Extract the (X, Y) coordinate from the center of the cell holding the provided text.  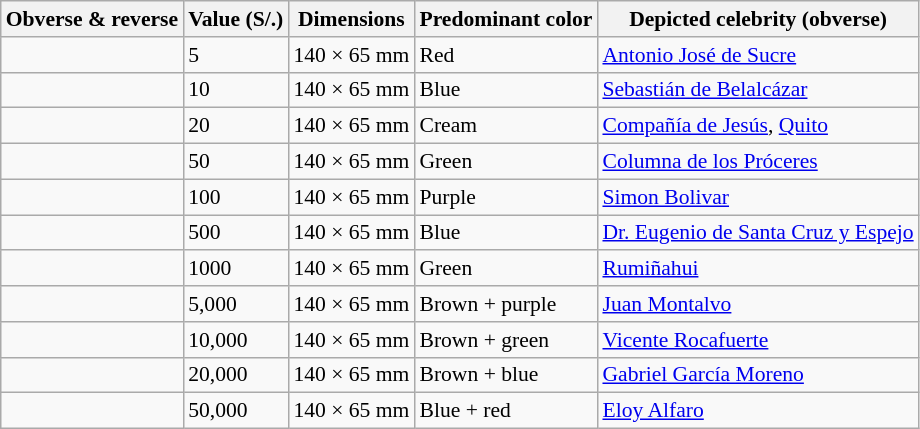
Depicted celebrity (obverse) (758, 19)
Juan Montalvo (758, 304)
Predominant color (506, 19)
50,000 (236, 411)
1000 (236, 269)
Vicente Rocafuerte (758, 340)
Columna de los Próceres (758, 162)
100 (236, 197)
Eloy Alfaro (758, 411)
Brown + purple (506, 304)
Value (S/.) (236, 19)
Purple (506, 197)
Obverse & reverse (92, 19)
5 (236, 55)
Brown + blue (506, 375)
500 (236, 233)
Sebastián de Belalcázar (758, 90)
Simon Bolivar (758, 197)
20 (236, 126)
Dimensions (351, 19)
10,000 (236, 340)
Antonio José de Sucre (758, 55)
5,000 (236, 304)
Cream (506, 126)
Compañía de Jesús, Quito (758, 126)
Brown + green (506, 340)
10 (236, 90)
20,000 (236, 375)
Rumiñahui (758, 269)
Dr. Eugenio de Santa Cruz y Espejo (758, 233)
Gabriel García Moreno (758, 375)
Red (506, 55)
Blue + red (506, 411)
50 (236, 162)
